Identify which cell holds the provided text, then report its [x, y] central coordinate. 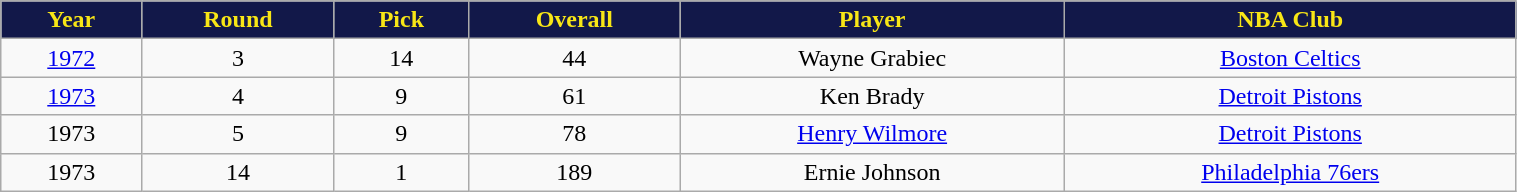
5 [238, 134]
Henry Wilmore [872, 134]
189 [574, 172]
78 [574, 134]
Philadelphia 76ers [1290, 172]
3 [238, 58]
Year [72, 20]
Ken Brady [872, 96]
Boston Celtics [1290, 58]
Player [872, 20]
Round [238, 20]
Pick [402, 20]
Ernie Johnson [872, 172]
Wayne Grabiec [872, 58]
1 [402, 172]
61 [574, 96]
1972 [72, 58]
Overall [574, 20]
44 [574, 58]
4 [238, 96]
NBA Club [1290, 20]
